Capture the cell that displays the provided text and extract its [x, y] central coordinate. 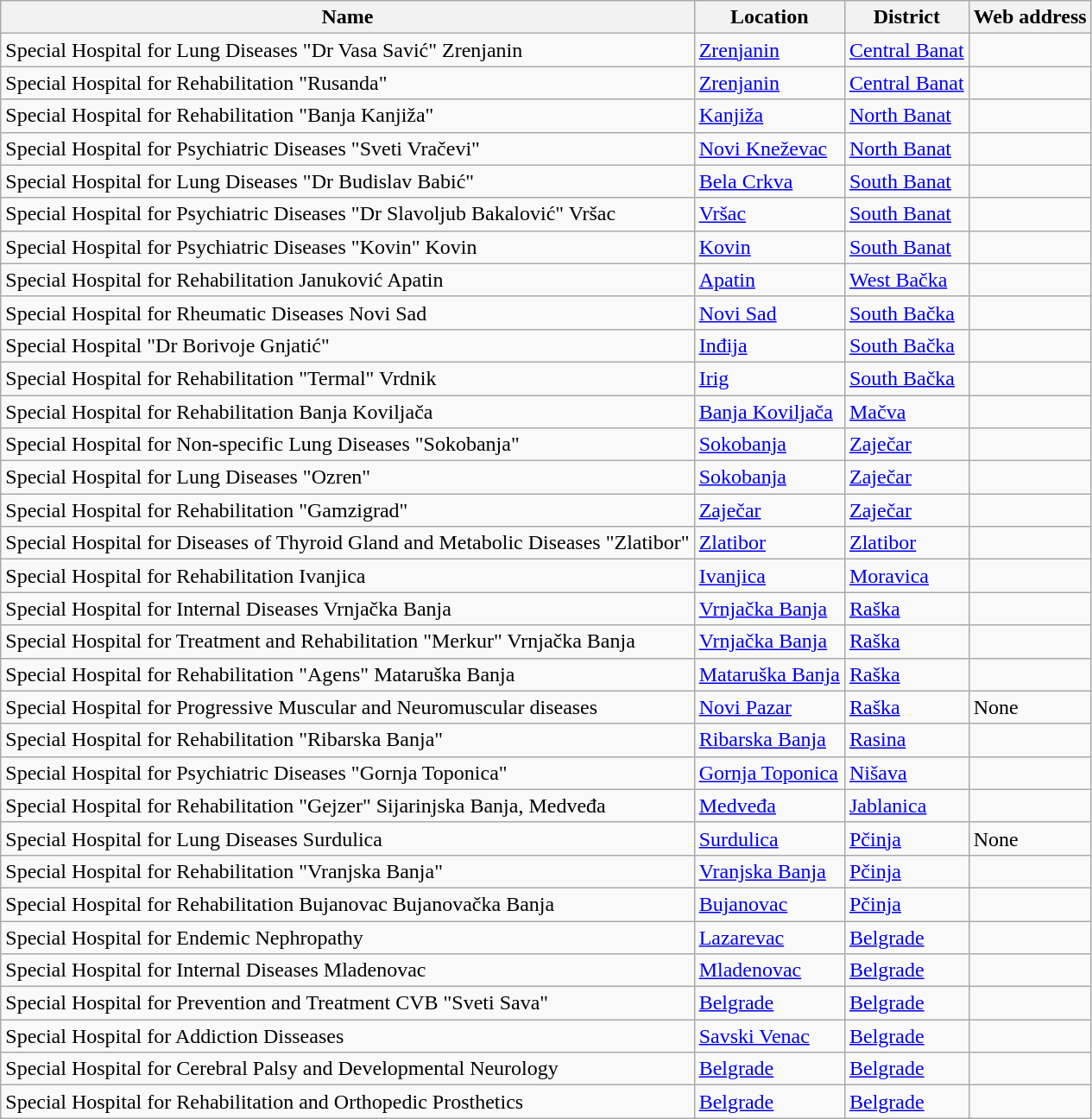
Special Hospital for Lung Diseases "Ozren" [347, 477]
Special Hospital for Psychiatric Diseases "Kovin" Kovin [347, 247]
Novi Kneževac [769, 149]
Kanjiža [769, 116]
Special Hospital for Lung Diseases "Dr Budislav Babić" [347, 181]
Inđija [769, 345]
Jablanica [906, 806]
Special Hospital for Rehabilitation Januković Apatin [347, 280]
Bujanovac [769, 904]
Special Hospital for Psychiatric Diseases "Gornja Toponica" [347, 773]
Vršac [769, 214]
Gornja Toponica [769, 773]
Banja Koviljača [769, 412]
Special Hospital for Rehabilitation Bujanovac Bujanovačka Banja [347, 904]
Special Hospital for Rehabilitation "Ribarska Banja" [347, 740]
Mataruška Banja [769, 674]
Special Hospital for Psychiatric Diseases "Sveti Vračevi" [347, 149]
Special Hospital for Diseases of Thyroid Gland and Metabolic Diseases "Zlatibor" [347, 543]
Nišava [906, 773]
Name [347, 17]
Special Hospital for Non-specific Lung Diseases "Sokobanja" [347, 445]
Rasina [906, 740]
Special Hospital for Lung Diseases Surdulica [347, 838]
Savski Venac [769, 1036]
Special Hospital for Addiction Disseases [347, 1036]
Special Hospital for Rehabilitation "Termal" Vrdnik [347, 378]
Special Hospital for Rheumatic Diseases Novi Sad [347, 313]
Special Hospital "Dr Borivoje Gnjatić" [347, 345]
Special Hospital for Rehabilitation Ivanjica [347, 576]
Web address [1030, 17]
Medveđa [769, 806]
Special Hospital for Rehabilitation Banja Koviljača [347, 412]
Lazarevac [769, 937]
Special Hospital for Prevention and Treatment CVB "Sveti Sava" [347, 1003]
Special Hospital for Lung Diseases "Dr Vasa Savić" Zrenjanin [347, 50]
Ivanjica [769, 576]
West Bačka [906, 280]
Mladenovac [769, 970]
Location [769, 17]
Special Hospital for Cerebral Palsy and Developmental Neurology [347, 1069]
Surdulica [769, 838]
Apatin [769, 280]
Special Hospital for Psychiatric Diseases "Dr Slavoljub Bakalović" Vršac [347, 214]
Special Hospital for Rehabilitation "Gejzer" Sijarinjska Banja, Medveđa [347, 806]
Vranjska Banja [769, 871]
District [906, 17]
Kovin [769, 247]
Novi Pazar [769, 707]
Irig [769, 378]
Moravica [906, 576]
Special Hospital for Rehabilitation "Rusanda" [347, 83]
Special Hospital for Rehabilitation "Banja Kanjiža" [347, 116]
Special Hospital for Internal Diseases Mladenovac [347, 970]
Special Hospital for Treatment and Rehabilitation "Merkur" Vrnjačka Banja [347, 642]
Special Hospital for Rehabilitation "Vranjska Banja" [347, 871]
Special Hospital for Rehabilitation "Agens" Mataruška Banja [347, 674]
Special Hospital for Internal Diseases Vrnjačka Banja [347, 609]
Special Hospital for Rehabilitation "Gamzigrad" [347, 510]
Special Hospital for Endemic Nephropathy [347, 937]
Special Hospital for Progressive Muscular and Neuromuscular diseases [347, 707]
Ribarska Banja [769, 740]
Novi Sad [769, 313]
Special Hospital for Rehabilitation and Orthopedic Prosthetics [347, 1102]
Bela Crkva [769, 181]
Mačva [906, 412]
